Capture the cell that displays the provided text and extract its [x, y] central coordinate. 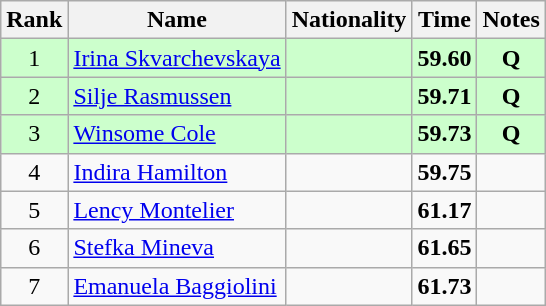
59.60 [444, 58]
6 [34, 248]
3 [34, 134]
61.73 [444, 286]
7 [34, 286]
59.73 [444, 134]
Notes [511, 20]
4 [34, 172]
5 [34, 210]
Silje Rasmussen [177, 96]
1 [34, 58]
Lency Montelier [177, 210]
Time [444, 20]
59.75 [444, 172]
Irina Skvarchevskaya [177, 58]
Indira Hamilton [177, 172]
Winsome Cole [177, 134]
59.71 [444, 96]
61.17 [444, 210]
Name [177, 20]
Rank [34, 20]
Emanuela Baggiolini [177, 286]
Stefka Mineva [177, 248]
Nationality [349, 20]
2 [34, 96]
61.65 [444, 248]
